Capture the cell that displays the provided text and extract its (x, y) central coordinate. 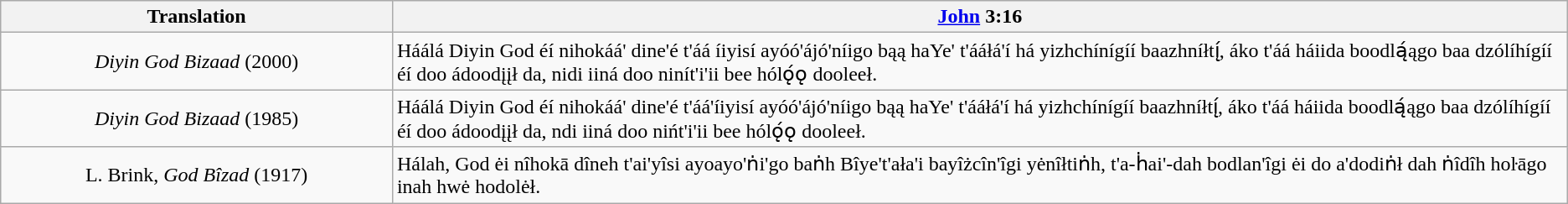
John 3:16 (980, 17)
Diyin God Bizaad (1985) (197, 118)
L. Brink, God Bîzad (1917) (197, 175)
Diyin God Bizaad (2000) (197, 61)
Translation (197, 17)
